Output the (x, y) coordinate of the center of the cell containing the given text.  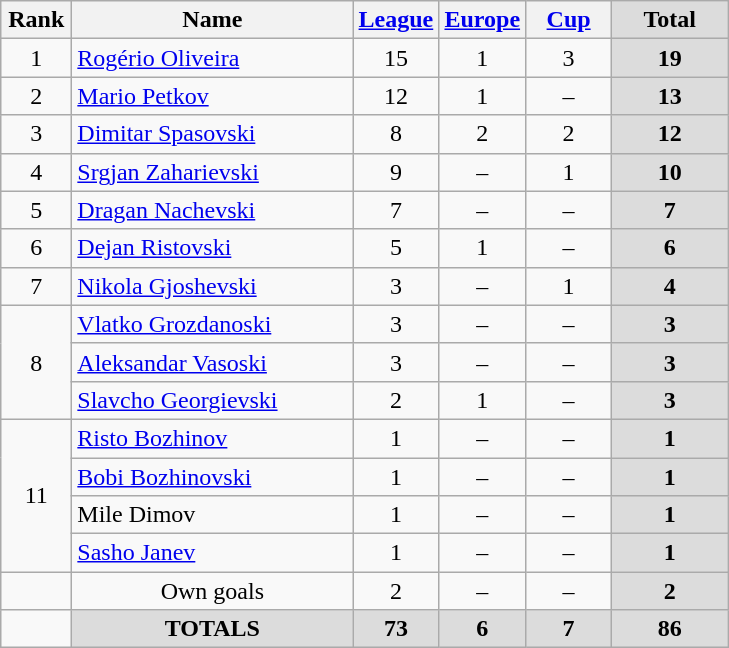
Mile Dimov (212, 515)
Dragan Nachevski (212, 210)
Dejan Ristovski (212, 248)
Slavcho Georgievski (212, 400)
Bobi Bozhinovski (212, 477)
Nikola Gjoshevski (212, 286)
10 (670, 172)
Name (212, 20)
Europe (482, 20)
Own goals (212, 591)
Rank (36, 20)
15 (396, 58)
TOTALS (212, 629)
73 (396, 629)
Aleksandar Vasoski (212, 362)
9 (396, 172)
Srgjan Zaharievski (212, 172)
86 (670, 629)
Sasho Janev (212, 553)
Risto Bozhinov (212, 438)
19 (670, 58)
11 (36, 495)
Vlatko Grozdanoski (212, 324)
Total (670, 20)
Rogério Oliveira (212, 58)
Mario Petkov (212, 96)
League (396, 20)
Dimitar Spasovski (212, 134)
Cup (569, 20)
13 (670, 96)
